Search for the cell housing the specified text and yield its (x, y) center coordinate. 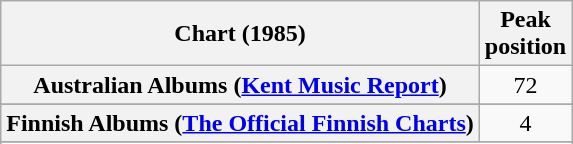
72 (525, 85)
Finnish Albums (The Official Finnish Charts) (240, 123)
4 (525, 123)
Chart (1985) (240, 34)
Peakposition (525, 34)
Australian Albums (Kent Music Report) (240, 85)
